Search for the cell housing the specified text and yield its (X, Y) center coordinate. 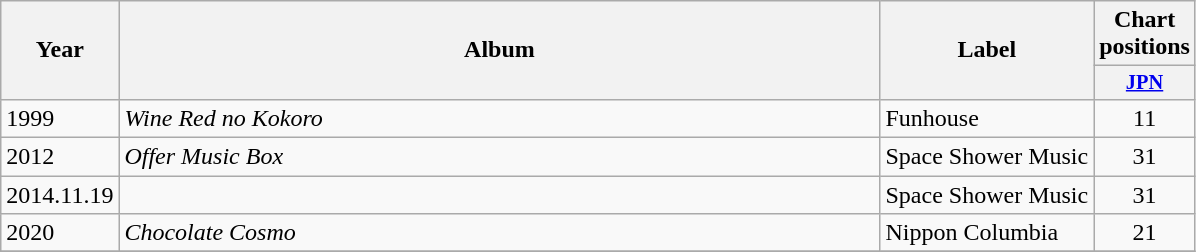
JPN (1145, 83)
Offer Music Box (500, 157)
Label (987, 50)
11 (1145, 118)
1999 (60, 118)
Chocolate Cosmo (500, 233)
Chart positions (1145, 34)
2020 (60, 233)
2012 (60, 157)
Year (60, 50)
Funhouse (987, 118)
Wine Red no Kokoro (500, 118)
Nippon Columbia (987, 233)
Album (500, 50)
21 (1145, 233)
2014.11.19 (60, 195)
